From the cell containing the given text, extract its center point as [X, Y] coordinate. 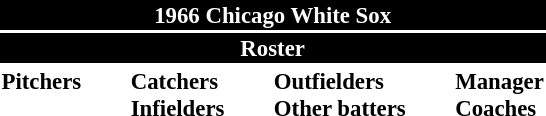
1966 Chicago White Sox [272, 15]
Roster [272, 48]
